Pinpoint the cell where the given text exists, returning its [X, Y] midpoint coordinate. 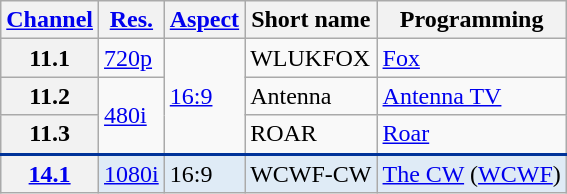
1080i [132, 174]
14.1 [50, 174]
480i [132, 116]
11.3 [50, 134]
WLUKFOX [311, 58]
Aspect [204, 20]
Antenna [311, 96]
11.1 [50, 58]
ROAR [311, 134]
Res. [132, 20]
WCWF-CW [311, 174]
The CW (WCWF) [472, 174]
Fox [472, 58]
Antenna TV [472, 96]
11.2 [50, 96]
Programming [472, 20]
720p [132, 58]
Channel [50, 20]
Short name [311, 20]
Roar [472, 134]
